Find where the given text appears and provide that cell's center as [X, Y] coordinate. 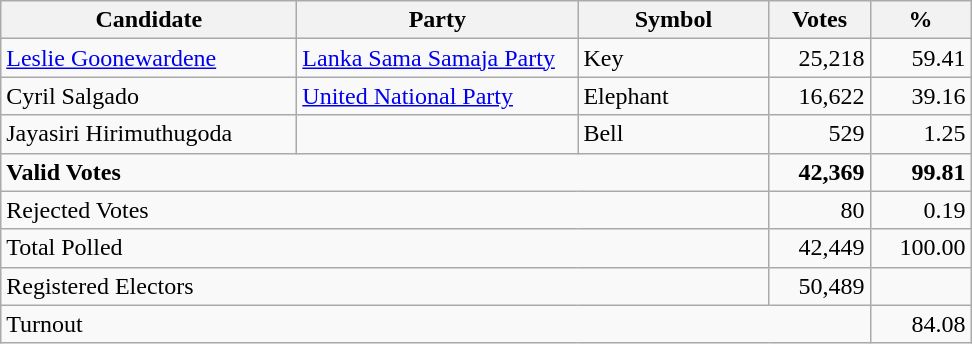
42,449 [820, 248]
Bell [674, 134]
50,489 [820, 286]
Total Polled [385, 248]
39.16 [920, 96]
16,622 [820, 96]
Lanka Sama Samaja Party [438, 58]
United National Party [438, 96]
Key [674, 58]
Jayasiri Hirimuthugoda [149, 134]
42,369 [820, 172]
84.08 [920, 324]
Rejected Votes [385, 210]
529 [820, 134]
80 [820, 210]
Elephant [674, 96]
Turnout [436, 324]
25,218 [820, 58]
0.19 [920, 210]
Party [438, 20]
Symbol [674, 20]
% [920, 20]
Valid Votes [385, 172]
Leslie Goonewardene [149, 58]
99.81 [920, 172]
Registered Electors [385, 286]
Candidate [149, 20]
1.25 [920, 134]
Cyril Salgado [149, 96]
100.00 [920, 248]
Votes [820, 20]
59.41 [920, 58]
